Return the (x, y) coordinate for the center point of the cell that contains the specified text.  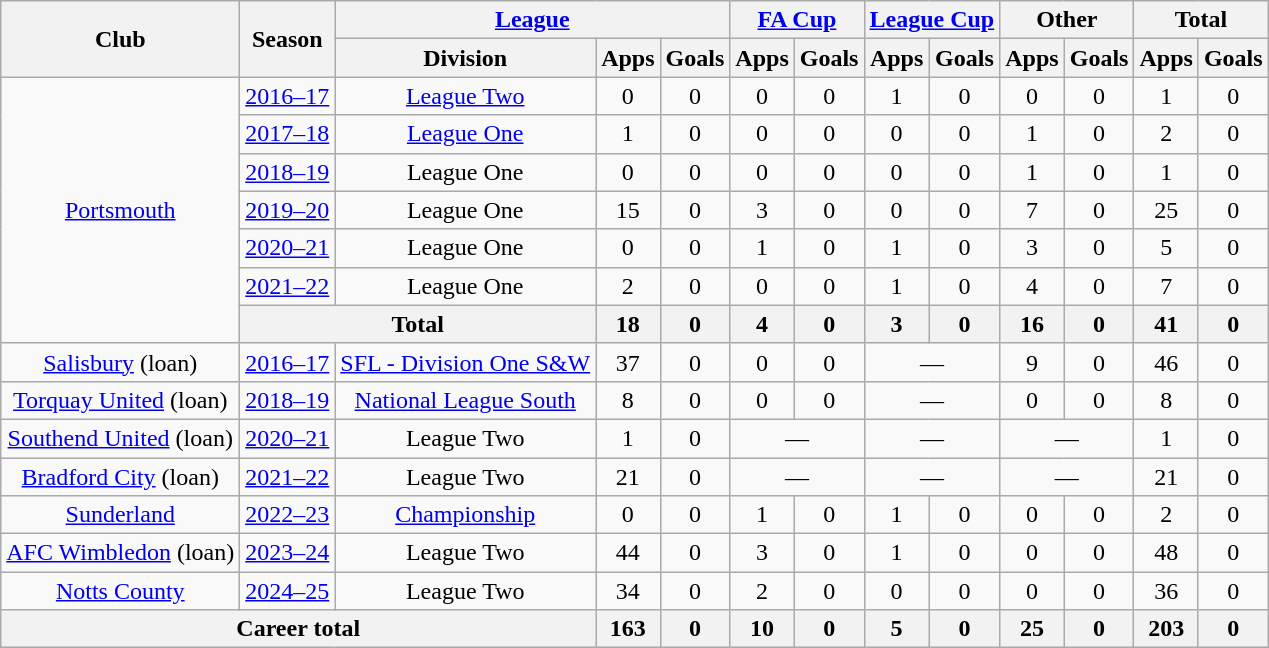
2023–24 (288, 553)
Season (288, 39)
48 (1166, 553)
FA Cup (797, 20)
16 (1032, 324)
Portsmouth (120, 210)
41 (1166, 324)
Notts County (120, 591)
Club (120, 39)
Other (1067, 20)
46 (1166, 362)
203 (1166, 629)
Bradford City (loan) (120, 477)
34 (628, 591)
163 (628, 629)
Southend United (loan) (120, 438)
37 (628, 362)
Championship (466, 515)
Division (466, 58)
League (532, 20)
SFL - Division One S&W (466, 362)
44 (628, 553)
2019–20 (288, 210)
36 (1166, 591)
15 (628, 210)
2024–25 (288, 591)
League Cup (932, 20)
2017–18 (288, 134)
AFC Wimbledon (loan) (120, 553)
18 (628, 324)
Salisbury (loan) (120, 362)
Career total (298, 629)
2022–23 (288, 515)
Torquay United (loan) (120, 400)
10 (762, 629)
National League South (466, 400)
9 (1032, 362)
Sunderland (120, 515)
